Pinpoint the cell where the given text exists, returning its (x, y) midpoint coordinate. 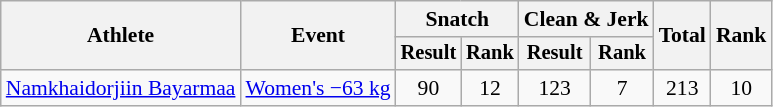
7 (622, 88)
Athlete (121, 36)
Clean & Jerk (586, 19)
10 (742, 88)
Snatch (458, 19)
213 (682, 88)
90 (429, 88)
Women's −63 kg (318, 88)
12 (490, 88)
123 (555, 88)
Namkhaidorjiin Bayarmaa (121, 88)
Total (682, 36)
Event (318, 36)
